Capture the cell that displays the provided text and extract its (X, Y) central coordinate. 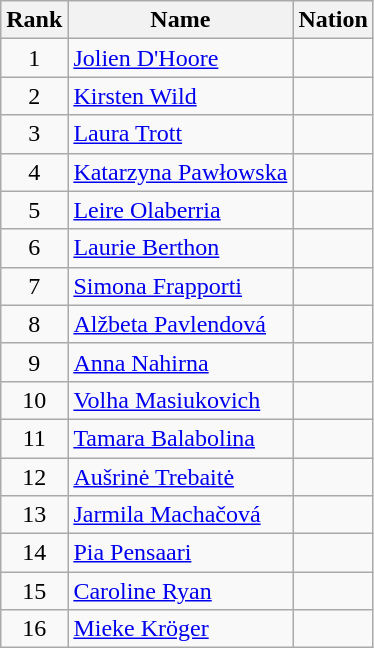
Leire Olaberria (180, 210)
Pia Pensaari (180, 553)
Volha Masiukovich (180, 400)
13 (34, 515)
Aušrinė Trebaitė (180, 477)
Jolien D'Hoore (180, 58)
Alžbeta Pavlendová (180, 324)
10 (34, 400)
2 (34, 96)
Katarzyna Pawłowska (180, 172)
9 (34, 362)
Tamara Balabolina (180, 438)
12 (34, 477)
8 (34, 324)
16 (34, 629)
Rank (34, 20)
Nation (333, 20)
Name (180, 20)
Caroline Ryan (180, 591)
7 (34, 286)
Jarmila Machačová (180, 515)
Laura Trott (180, 134)
1 (34, 58)
6 (34, 248)
15 (34, 591)
5 (34, 210)
Kirsten Wild (180, 96)
Laurie Berthon (180, 248)
4 (34, 172)
Mieke Kröger (180, 629)
Simona Frapporti (180, 286)
3 (34, 134)
11 (34, 438)
Anna Nahirna (180, 362)
14 (34, 553)
